Determine the [X, Y] coordinate at the center of the cell enclosing the given text.  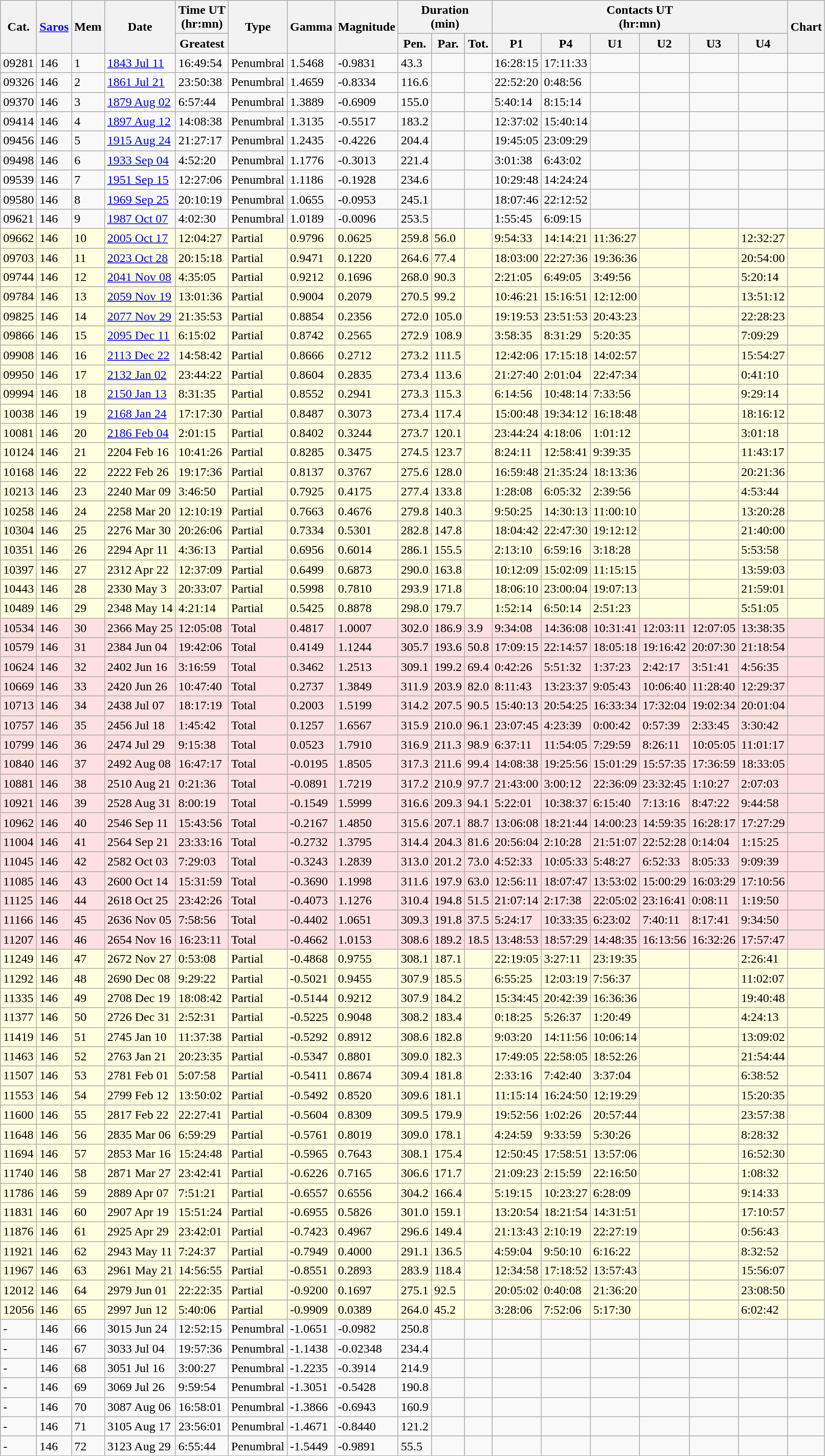
33 [88, 686]
9:34:50 [763, 920]
4:24:59 [517, 1134]
73.0 [478, 861]
3:01:18 [763, 433]
2348 May 14 [140, 609]
16:59:48 [517, 472]
2492 Aug 08 [140, 764]
23:16:41 [664, 901]
16:24:50 [566, 1095]
14:48:35 [615, 940]
10213 [18, 491]
2745 Jan 10 [140, 1037]
12:50:45 [517, 1154]
306.6 [414, 1173]
302.0 [414, 628]
20:57:44 [615, 1115]
4:59:04 [517, 1251]
2474 Jul 29 [140, 745]
-0.5492 [311, 1095]
1.0651 [366, 920]
15:24:48 [202, 1154]
42 [88, 861]
7:58:56 [202, 920]
5:40:14 [517, 102]
19 [88, 414]
19:07:13 [615, 589]
12012 [18, 1290]
2600 Oct 14 [140, 881]
-0.8440 [366, 1426]
15:57:35 [664, 764]
11:02:07 [763, 979]
11:28:40 [713, 686]
9 [88, 219]
09908 [18, 355]
1.0189 [311, 219]
166.4 [448, 1193]
16:47:17 [202, 764]
12:58:41 [566, 452]
23:56:01 [202, 1426]
17:09:15 [517, 647]
6:23:02 [615, 920]
58 [88, 1173]
10:12:09 [517, 570]
2618 Oct 25 [140, 901]
12:56:11 [517, 881]
15:40:14 [566, 121]
10351 [18, 550]
15:31:59 [202, 881]
286.1 [414, 550]
18:05:18 [615, 647]
275.1 [414, 1290]
0.4676 [366, 511]
2:01:04 [566, 375]
0.3462 [311, 667]
13:53:02 [615, 881]
20:01:04 [763, 706]
14:36:08 [566, 628]
12:04:27 [202, 238]
12:12:00 [615, 297]
0.2356 [366, 316]
204.4 [414, 141]
14:58:42 [202, 355]
304.2 [414, 1193]
1:52:14 [517, 609]
18:21:54 [566, 1212]
-0.4226 [366, 141]
19:36:36 [615, 257]
14:31:51 [615, 1212]
Greatest [202, 44]
291.1 [414, 1251]
316.9 [414, 745]
4:02:30 [202, 219]
6:14:56 [517, 394]
11:01:17 [763, 745]
204.3 [448, 842]
293.9 [414, 589]
09703 [18, 257]
2781 Feb 01 [140, 1076]
1.4850 [366, 822]
2546 Sep 11 [140, 822]
3:16:59 [202, 667]
6:15:40 [615, 803]
21:07:14 [517, 901]
3015 Jun 24 [140, 1329]
22:12:52 [566, 199]
8:05:33 [713, 861]
-0.7423 [311, 1232]
-1.3866 [311, 1407]
-0.5428 [366, 1387]
2:15:59 [566, 1173]
2041 Nov 08 [140, 277]
22:36:09 [615, 784]
0.8666 [311, 355]
1.3135 [311, 121]
10840 [18, 764]
160.9 [414, 1407]
11045 [18, 861]
-1.1438 [311, 1349]
1843 Jul 11 [140, 63]
0.8402 [311, 433]
16:36:36 [615, 998]
19:25:56 [566, 764]
221.4 [414, 160]
316.6 [414, 803]
250.8 [414, 1329]
16:28:17 [713, 822]
-0.5965 [311, 1154]
Time UT(hr:mn) [202, 17]
10962 [18, 822]
-0.5411 [311, 1076]
12:52:15 [202, 1329]
55 [88, 1115]
09456 [18, 141]
10443 [18, 589]
21:18:54 [763, 647]
189.2 [448, 940]
140.3 [448, 511]
19:02:34 [713, 706]
17:10:56 [763, 881]
21:35:53 [202, 316]
11292 [18, 979]
0.7165 [366, 1173]
7:42:40 [566, 1076]
19:12:12 [615, 530]
14:59:35 [664, 822]
115.3 [448, 394]
17:10:57 [763, 1212]
9:34:08 [517, 628]
09498 [18, 160]
0.4149 [311, 647]
10 [88, 238]
P4 [566, 44]
1.7910 [366, 745]
234.4 [414, 1349]
2690 Dec 08 [140, 979]
1.4659 [311, 82]
13:51:12 [763, 297]
309.5 [414, 1115]
0.8854 [311, 316]
15 [88, 336]
0.2835 [366, 375]
2:33:16 [517, 1076]
23:19:35 [615, 959]
23:44:24 [517, 433]
171.7 [448, 1173]
9:09:39 [763, 861]
6:09:15 [566, 219]
19:34:12 [566, 414]
2925 Apr 29 [140, 1232]
0.9755 [366, 959]
10:06:14 [615, 1037]
2204 Feb 16 [140, 452]
18:03:00 [517, 257]
290.0 [414, 570]
9:39:35 [615, 452]
09414 [18, 121]
U1 [615, 44]
22:19:05 [517, 959]
6:55:44 [202, 1446]
-1.3051 [311, 1387]
2240 Mar 09 [140, 491]
5:19:15 [517, 1193]
21:43:00 [517, 784]
0:14:04 [713, 842]
0.2893 [366, 1271]
2943 May 11 [140, 1251]
4:24:13 [763, 1017]
0.6556 [366, 1193]
19:42:06 [202, 647]
1.2435 [311, 141]
209.3 [448, 803]
11335 [18, 998]
182.3 [448, 1056]
315.6 [414, 822]
18 [88, 394]
8:28:32 [763, 1134]
317.2 [414, 784]
0:48:56 [566, 82]
0.9048 [366, 1017]
310.4 [414, 901]
9:03:20 [517, 1037]
1.3795 [366, 842]
0:41:10 [763, 375]
0.8674 [366, 1076]
19:19:53 [517, 316]
3051 Jul 16 [140, 1368]
311.6 [414, 881]
9:44:58 [763, 803]
22:52:20 [517, 82]
11921 [18, 1251]
-0.9831 [366, 63]
2:51:23 [615, 609]
72 [88, 1446]
-0.8334 [366, 82]
16:58:01 [202, 1407]
6:02:42 [763, 1310]
31 [88, 647]
90.5 [478, 706]
22:22:35 [202, 1290]
36 [88, 745]
207.1 [448, 822]
12:07:05 [713, 628]
10579 [18, 647]
11600 [18, 1115]
1:55:45 [517, 219]
274.5 [414, 452]
2654 Nov 16 [140, 940]
Tot. [478, 44]
18:08:42 [202, 998]
22:16:50 [615, 1173]
0:18:25 [517, 1017]
2168 Jan 24 [140, 414]
0.2712 [366, 355]
11876 [18, 1232]
99.2 [448, 297]
27 [88, 570]
29 [88, 609]
-1.2235 [311, 1368]
22:14:57 [566, 647]
10713 [18, 706]
69.4 [478, 667]
21:51:07 [615, 842]
0.8520 [366, 1095]
-0.7949 [311, 1251]
2456 Jul 18 [140, 725]
18:13:36 [615, 472]
0.6014 [366, 550]
2708 Dec 19 [140, 998]
40 [88, 822]
4:21:14 [202, 609]
5:24:17 [517, 920]
09621 [18, 219]
273.7 [414, 433]
0.4817 [311, 628]
10:06:40 [664, 686]
3:30:42 [763, 725]
11786 [18, 1193]
197.9 [448, 881]
184.2 [448, 998]
59 [88, 1193]
9:29:22 [202, 979]
4:52:33 [517, 861]
314.2 [414, 706]
183.4 [448, 1017]
20:23:35 [202, 1056]
0.5826 [366, 1212]
39 [88, 803]
1.0655 [311, 199]
22 [88, 472]
315.9 [414, 725]
1951 Sep 15 [140, 180]
16:32:26 [713, 940]
17:32:04 [664, 706]
81.6 [478, 842]
133.8 [448, 491]
21:27:40 [517, 375]
1.1276 [366, 901]
0.9004 [311, 297]
-0.0891 [311, 784]
1.8505 [366, 764]
4:23:39 [566, 725]
10397 [18, 570]
16:28:15 [517, 63]
2582 Oct 03 [140, 861]
273.3 [414, 394]
38 [88, 784]
-0.2167 [311, 822]
0.8912 [366, 1037]
11:37:38 [202, 1037]
5:53:58 [763, 550]
10168 [18, 472]
13:06:08 [517, 822]
09825 [18, 316]
11967 [18, 1271]
10258 [18, 511]
34 [88, 706]
0.5998 [311, 589]
66 [88, 1329]
15:01:29 [615, 764]
0.9471 [311, 257]
1.2513 [366, 667]
15:56:07 [763, 1271]
21:35:24 [566, 472]
10:48:14 [566, 394]
45 [88, 920]
2005 Oct 17 [140, 238]
7:40:11 [664, 920]
22:52:28 [664, 842]
-0.4073 [311, 901]
1.1776 [311, 160]
2330 May 3 [140, 589]
0.0523 [311, 745]
1.0153 [366, 940]
09539 [18, 180]
-0.6226 [311, 1173]
99.4 [478, 764]
311.9 [414, 686]
24 [88, 511]
15:34:45 [517, 998]
2402 Jun 16 [140, 667]
0.8137 [311, 472]
9:50:10 [566, 1251]
20:10:19 [202, 199]
159.1 [448, 1212]
296.6 [414, 1232]
19:57:36 [202, 1349]
2961 May 21 [140, 1271]
182.8 [448, 1037]
186.9 [448, 628]
-0.5761 [311, 1134]
2979 Jun 01 [140, 1290]
12 [88, 277]
1.5999 [366, 803]
1.3849 [366, 686]
8 [88, 199]
13:20:54 [517, 1212]
0:40:08 [566, 1290]
0.1696 [366, 277]
2835 Mar 06 [140, 1134]
0.4175 [366, 491]
-0.6943 [366, 1407]
12:37:02 [517, 121]
88.7 [478, 822]
8:31:29 [566, 336]
96.1 [478, 725]
309.3 [414, 920]
11:36:27 [615, 238]
179.9 [448, 1115]
0.2079 [366, 297]
0.2003 [311, 706]
8:26:11 [664, 745]
210.9 [448, 784]
11207 [18, 940]
5:07:58 [202, 1076]
3123 Aug 29 [140, 1446]
-0.5604 [311, 1115]
0.9796 [311, 238]
-0.3690 [311, 881]
18:07:46 [517, 199]
2:07:03 [763, 784]
14 [88, 316]
0.4000 [366, 1251]
43 [88, 881]
18:33:05 [763, 764]
51.5 [478, 901]
2:39:56 [615, 491]
51 [88, 1037]
22:27:36 [566, 257]
1:01:12 [615, 433]
272.0 [414, 316]
0.8487 [311, 414]
185.5 [448, 979]
6:38:52 [763, 1076]
282.8 [414, 530]
8:11:43 [517, 686]
22:58:05 [566, 1056]
0.7334 [311, 530]
U4 [763, 44]
12:32:27 [763, 238]
105.0 [448, 316]
113.6 [448, 375]
16:18:48 [615, 414]
0.8285 [311, 452]
4:36:13 [202, 550]
5:22:01 [517, 803]
3:49:56 [615, 277]
10:33:35 [566, 920]
14:02:57 [615, 355]
09950 [18, 375]
2312 Apr 22 [140, 570]
Contacts UT(hr:mn) [640, 17]
63 [88, 1271]
3033 Jul 04 [140, 1349]
11:43:17 [763, 452]
2023 Oct 28 [140, 257]
0:00:42 [615, 725]
0.7810 [366, 589]
2528 Aug 31 [140, 803]
9:15:38 [202, 745]
09281 [18, 63]
12:27:06 [202, 180]
11:54:05 [566, 745]
2438 Jul 07 [140, 706]
14:00:23 [615, 822]
7:09:29 [763, 336]
6:59:16 [566, 550]
4:53:44 [763, 491]
6:05:32 [566, 491]
12:34:58 [517, 1271]
6:16:22 [615, 1251]
2672 Nov 27 [140, 959]
0.3244 [366, 433]
3:00:12 [566, 784]
10:29:48 [517, 180]
20:05:02 [517, 1290]
Par. [448, 44]
17 [88, 375]
5:17:30 [615, 1310]
0.3767 [366, 472]
5:51:05 [763, 609]
61 [88, 1232]
17:18:52 [566, 1271]
12:10:19 [202, 511]
11:15:15 [615, 570]
9:33:59 [566, 1134]
3:46:50 [202, 491]
1.1998 [366, 881]
23:42:26 [202, 901]
16:49:54 [202, 63]
1 [88, 63]
0.1257 [311, 725]
179.7 [448, 609]
1:15:25 [763, 842]
23:42:41 [202, 1173]
120.1 [448, 433]
15:40:13 [517, 706]
1:08:32 [763, 1173]
272.9 [414, 336]
175.4 [448, 1154]
163.8 [448, 570]
1:45:42 [202, 725]
48 [88, 979]
4:35:05 [202, 277]
2889 Apr 07 [140, 1193]
23 [88, 491]
314.4 [414, 842]
23:08:50 [763, 1290]
2:42:17 [664, 667]
Date [140, 27]
11:00:10 [615, 511]
0.0625 [366, 238]
13:50:02 [202, 1095]
0.8309 [366, 1115]
0.3073 [366, 414]
9:54:33 [517, 238]
70 [88, 1407]
277.4 [414, 491]
5:20:14 [763, 277]
13:48:53 [517, 940]
-0.5021 [311, 979]
22:05:02 [615, 901]
23:44:22 [202, 375]
21:40:00 [763, 530]
18.5 [478, 940]
47 [88, 959]
12:29:37 [763, 686]
23:50:38 [202, 82]
-0.6955 [311, 1212]
190.8 [414, 1387]
11831 [18, 1212]
1:10:27 [713, 784]
121.2 [414, 1426]
-0.1549 [311, 803]
09326 [18, 82]
90.3 [448, 277]
12:42:06 [517, 355]
6:50:14 [566, 609]
1.3889 [311, 102]
0:42:26 [517, 667]
10:05:33 [566, 861]
211.6 [448, 764]
18:52:26 [615, 1056]
234.6 [414, 180]
-0.1928 [366, 180]
6:15:02 [202, 336]
5:40:06 [202, 1310]
117.4 [448, 414]
10:41:26 [202, 452]
Chart [806, 27]
0.7643 [366, 1154]
37.5 [478, 920]
-0.5292 [311, 1037]
56 [88, 1134]
2799 Feb 12 [140, 1095]
22:27:41 [202, 1115]
0.9455 [366, 979]
16:33:34 [615, 706]
8:15:14 [566, 102]
12:05:08 [202, 628]
17:15:18 [566, 355]
U2 [664, 44]
18:17:19 [202, 706]
0.8801 [366, 1056]
20:15:18 [202, 257]
155.5 [448, 550]
09994 [18, 394]
53 [88, 1076]
-0.0096 [366, 219]
10534 [18, 628]
2384 Jun 04 [140, 647]
-0.5517 [366, 121]
283.9 [414, 1271]
305.7 [414, 647]
3.9 [478, 628]
4:56:35 [763, 667]
9:59:54 [202, 1387]
57 [88, 1154]
Duration(min) [445, 17]
11:15:14 [517, 1095]
41 [88, 842]
214.9 [414, 1368]
10:05:05 [713, 745]
46 [88, 940]
1933 Sep 04 [140, 160]
1.5199 [366, 706]
20:26:06 [202, 530]
11377 [18, 1017]
4:52:20 [202, 160]
23:33:16 [202, 842]
191.8 [448, 920]
136.5 [448, 1251]
10669 [18, 686]
55.5 [414, 1446]
0.3475 [366, 452]
11463 [18, 1056]
15:54:27 [763, 355]
-0.0195 [311, 764]
18:16:12 [763, 414]
13 [88, 297]
2:01:15 [202, 433]
52 [88, 1056]
1.1244 [366, 647]
09370 [18, 102]
2:33:45 [713, 725]
68 [88, 1368]
35 [88, 725]
2726 Dec 31 [140, 1017]
2871 Mar 27 [140, 1173]
2294 Apr 11 [140, 550]
23:07:45 [517, 725]
111.5 [448, 355]
4 [88, 121]
275.6 [414, 472]
16 [88, 355]
147.8 [448, 530]
20:42:39 [566, 998]
264.0 [414, 1310]
-1.4671 [311, 1426]
0.8019 [366, 1134]
0.8878 [366, 609]
2150 Jan 13 [140, 394]
8:00:19 [202, 803]
1879 Aug 02 [140, 102]
9:14:33 [763, 1193]
0.0389 [366, 1310]
14:24:24 [566, 180]
44 [88, 901]
1.0007 [366, 628]
2:17:38 [566, 901]
7:29:03 [202, 861]
0:08:11 [713, 901]
1:37:23 [615, 667]
19:40:48 [763, 998]
71 [88, 1426]
2258 Mar 20 [140, 511]
Magnitude [366, 27]
19:52:56 [517, 1115]
8:31:35 [202, 394]
2 [88, 82]
6:49:05 [566, 277]
308.2 [414, 1017]
-0.5144 [311, 998]
210.0 [448, 725]
2222 Feb 26 [140, 472]
201.2 [448, 861]
11249 [18, 959]
16:13:56 [664, 940]
11419 [18, 1037]
5:26:37 [566, 1017]
0.8552 [311, 394]
0.8742 [311, 336]
2907 Apr 19 [140, 1212]
22:47:30 [566, 530]
10:31:41 [615, 628]
10:23:27 [566, 1193]
2763 Jan 21 [140, 1056]
98.9 [478, 745]
11553 [18, 1095]
12:37:09 [202, 570]
14:11:56 [566, 1037]
2:13:10 [517, 550]
10921 [18, 803]
1:02:26 [566, 1115]
0:21:36 [202, 784]
2997 Jun 12 [140, 1310]
0:53:08 [202, 959]
13:59:03 [763, 570]
60 [88, 1212]
14:14:21 [566, 238]
12:03:19 [566, 979]
1.6567 [366, 725]
13:20:28 [763, 511]
P1 [517, 44]
7:52:06 [566, 1310]
82.0 [478, 686]
15:00:48 [517, 414]
19:45:05 [517, 141]
20:43:23 [615, 316]
15:00:29 [664, 881]
23:09:29 [566, 141]
18:06:10 [517, 589]
8:17:41 [713, 920]
11085 [18, 881]
-0.9200 [311, 1290]
69 [88, 1387]
10799 [18, 745]
10:47:40 [202, 686]
-0.2732 [311, 842]
2366 May 25 [140, 628]
17:49:05 [517, 1056]
0.2737 [311, 686]
17:58:51 [566, 1154]
6:57:44 [202, 102]
54 [88, 1095]
187.1 [448, 959]
7:29:59 [615, 745]
63.0 [478, 881]
268.0 [414, 277]
13:01:36 [202, 297]
25 [88, 530]
23:57:38 [763, 1115]
20 [88, 433]
17:57:47 [763, 940]
0.1220 [366, 257]
313.0 [414, 861]
21:54:44 [763, 1056]
10624 [18, 667]
Type [258, 27]
1915 Aug 24 [140, 141]
1897 Aug 12 [140, 121]
21:27:17 [202, 141]
18:07:47 [566, 881]
6:59:29 [202, 1134]
309.4 [414, 1076]
67 [88, 1349]
9:50:25 [517, 511]
2564 Sep 21 [140, 842]
5:48:27 [615, 861]
97.7 [478, 784]
2276 Mar 30 [140, 530]
2:52:31 [202, 1017]
155.0 [414, 102]
298.0 [414, 609]
11166 [18, 920]
37 [88, 764]
20:56:04 [517, 842]
23:32:45 [664, 784]
2132 Jan 02 [140, 375]
259.8 [414, 238]
7:56:37 [615, 979]
23:51:53 [566, 316]
2853 Mar 16 [140, 1154]
1.5468 [311, 63]
309.6 [414, 1095]
270.5 [414, 297]
2:10:28 [566, 842]
8:32:52 [763, 1251]
Pen. [414, 44]
15:20:35 [763, 1095]
18:04:42 [517, 530]
20:21:36 [763, 472]
09662 [18, 238]
7 [88, 180]
14:56:55 [202, 1271]
0.5425 [311, 609]
3:37:04 [615, 1076]
64 [88, 1290]
-0.6557 [311, 1193]
-0.0982 [366, 1329]
1.1186 [311, 180]
17:17:30 [202, 414]
2817 Feb 22 [140, 1115]
19:17:36 [202, 472]
-0.3243 [311, 861]
-0.3013 [366, 160]
13:38:35 [763, 628]
1969 Sep 25 [140, 199]
15:02:09 [566, 570]
3:27:11 [566, 959]
-0.6909 [366, 102]
149.4 [448, 1232]
65 [88, 1310]
13:57:06 [615, 1154]
56.0 [448, 238]
-0.4868 [311, 959]
49 [88, 998]
1861 Jul 21 [140, 82]
0.4967 [366, 1232]
10038 [18, 414]
12:19:29 [615, 1095]
317.3 [414, 764]
1.7219 [366, 784]
8:24:11 [517, 452]
0.7663 [311, 511]
11648 [18, 1134]
19:16:42 [664, 647]
1987 Oct 07 [140, 219]
94.1 [478, 803]
17:11:33 [566, 63]
0.6873 [366, 570]
194.8 [448, 901]
Mem [88, 27]
7:24:37 [202, 1251]
0.7925 [311, 491]
6 [88, 160]
253.5 [414, 219]
2:21:05 [517, 277]
0.6956 [311, 550]
15:16:51 [566, 297]
6:55:25 [517, 979]
199.2 [448, 667]
1:28:08 [517, 491]
301.0 [414, 1212]
23:42:01 [202, 1232]
116.6 [414, 82]
62 [88, 1251]
45.2 [448, 1310]
207.5 [448, 706]
28 [88, 589]
2113 Dec 22 [140, 355]
5 [88, 141]
0.2941 [366, 394]
92.5 [448, 1290]
0.6499 [311, 570]
12:03:11 [664, 628]
3:18:28 [615, 550]
50 [88, 1017]
3:01:38 [517, 160]
3087 Aug 06 [140, 1407]
8:47:22 [713, 803]
09784 [18, 297]
7:33:56 [615, 394]
Gamma [311, 27]
6:28:09 [615, 1193]
30 [88, 628]
2186 Feb 04 [140, 433]
21:09:23 [517, 1173]
-0.4402 [311, 920]
20:54:00 [763, 257]
5:20:35 [615, 336]
5:51:32 [566, 667]
3069 Jul 26 [140, 1387]
279.8 [414, 511]
Saros [54, 27]
20:07:30 [713, 647]
9:05:43 [615, 686]
2420 Jun 26 [140, 686]
183.2 [414, 121]
U3 [713, 44]
12056 [18, 1310]
50.8 [478, 647]
-1.0651 [311, 1329]
18:57:29 [566, 940]
309.1 [414, 667]
7:13:16 [664, 803]
6:37:11 [517, 745]
6:52:33 [664, 861]
11004 [18, 842]
20:33:07 [202, 589]
5:30:26 [615, 1134]
11 [88, 257]
3105 Aug 17 [140, 1426]
43.3 [414, 63]
193.6 [448, 647]
108.9 [448, 336]
7:51:21 [202, 1193]
32 [88, 667]
11507 [18, 1076]
16:23:11 [202, 940]
21:13:43 [517, 1232]
171.8 [448, 589]
-0.3914 [366, 1368]
6:43:02 [566, 160]
0:56:43 [763, 1232]
0.1697 [366, 1290]
11740 [18, 1173]
3:51:41 [713, 667]
-0.02348 [366, 1349]
09866 [18, 336]
118.4 [448, 1271]
10757 [18, 725]
203.9 [448, 686]
13:57:43 [615, 1271]
21:36:20 [615, 1290]
15:43:56 [202, 822]
16:03:29 [713, 881]
0:57:39 [664, 725]
-0.8551 [311, 1271]
26 [88, 550]
1:19:50 [763, 901]
3:00:27 [202, 1368]
123.7 [448, 452]
10304 [18, 530]
-0.0953 [366, 199]
10:46:21 [517, 297]
-0.9891 [366, 1446]
264.6 [414, 257]
181.8 [448, 1076]
22:28:23 [763, 316]
0.5301 [366, 530]
3:58:35 [517, 336]
17:27:29 [763, 822]
2:10:19 [566, 1232]
Cat. [18, 27]
0.8604 [311, 375]
-1.5449 [311, 1446]
2636 Nov 05 [140, 920]
21 [88, 452]
-0.5347 [311, 1056]
3:28:06 [517, 1310]
9:29:14 [763, 394]
181.1 [448, 1095]
2059 Nov 19 [140, 297]
09744 [18, 277]
3 [88, 102]
11694 [18, 1154]
15:51:24 [202, 1212]
-0.4662 [311, 940]
09580 [18, 199]
4:18:06 [566, 433]
22:47:34 [615, 375]
22:27:19 [615, 1232]
2077 Nov 29 [140, 316]
21:59:01 [763, 589]
23:00:04 [566, 589]
178.1 [448, 1134]
273.2 [414, 355]
18:21:44 [566, 822]
16:52:30 [763, 1154]
13:09:02 [763, 1037]
-0.5225 [311, 1017]
0.2565 [366, 336]
2510 Aug 21 [140, 784]
2095 Dec 11 [140, 336]
-0.9909 [311, 1310]
20:54:25 [566, 706]
245.1 [414, 199]
128.0 [448, 472]
77.4 [448, 257]
211.3 [448, 745]
1:20:49 [615, 1017]
14:30:13 [566, 511]
10081 [18, 433]
10:38:37 [566, 803]
13:23:37 [566, 686]
10124 [18, 452]
10489 [18, 609]
17:36:59 [713, 764]
1.2839 [366, 861]
2:26:41 [763, 959]
11125 [18, 901]
10881 [18, 784]
